Scan for the cell matching the given text and deliver its (x, y) coordinate at center. 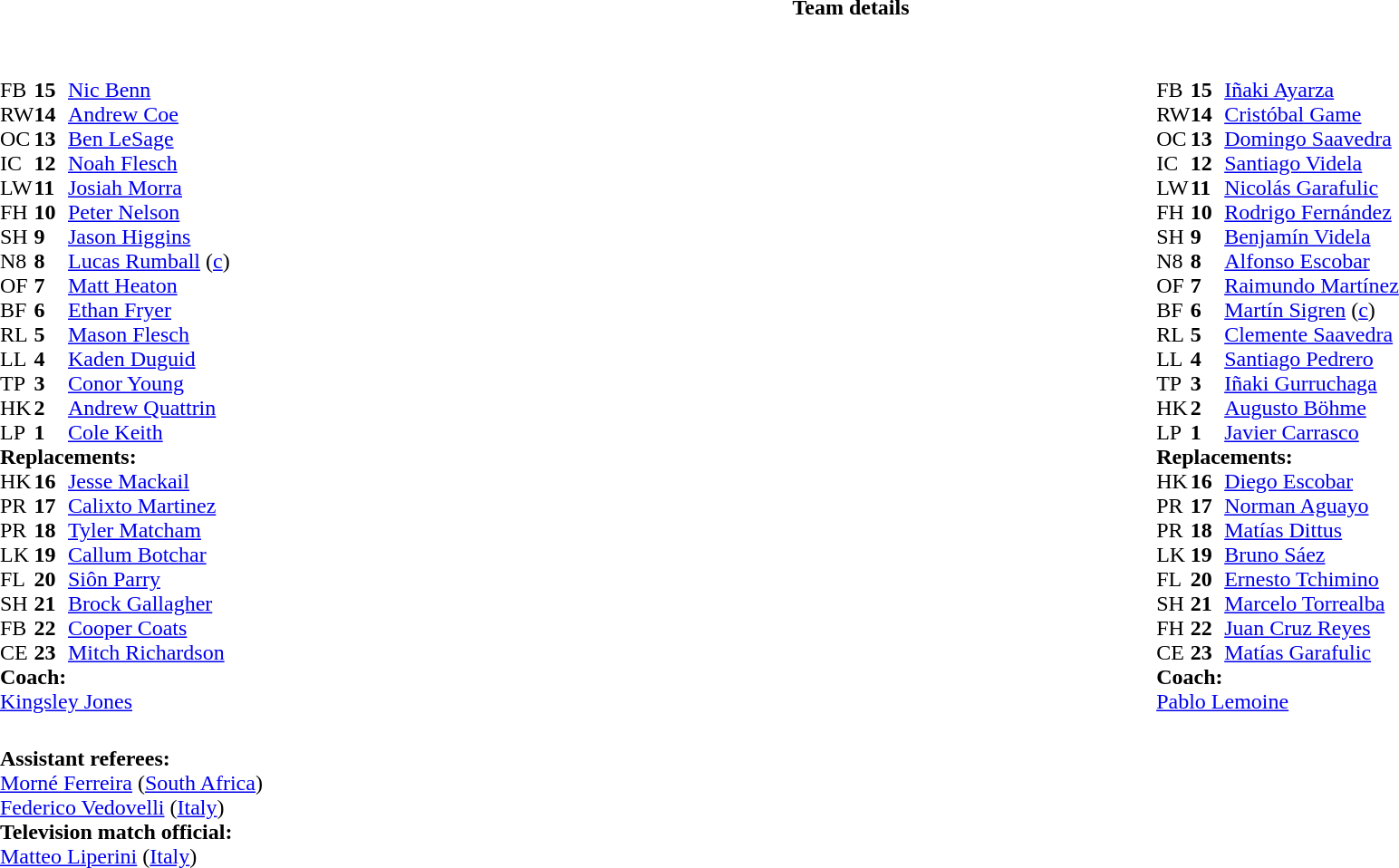
Nic Benn (149, 91)
Nicolás Garafulic (1312, 188)
Lucas Rumball (c) (149, 261)
Pablo Lemoine (1278, 701)
Conor Young (149, 384)
Martín Sigren (c) (1312, 310)
Matías Garafulic (1312, 652)
Clemente Saavedra (1312, 335)
Cooper Coats (149, 629)
Callum Botchar (149, 555)
Juan Cruz Reyes (1312, 629)
Peter Nelson (149, 212)
Jesse Mackail (149, 482)
Norman Aguayo (1312, 506)
Raimundo Martínez (1312, 286)
Ethan Fryer (149, 310)
Matías Dittus (1312, 531)
Santiago Pedrero (1312, 359)
Brock Gallagher (149, 603)
Iñaki Ayarza (1312, 91)
Domingo Saavedra (1312, 140)
Ernesto Tchimino (1312, 580)
Alfonso Escobar (1312, 261)
Kaden Duguid (149, 359)
Bruno Sáez (1312, 555)
Andrew Coe (149, 114)
Iñaki Gurruchaga (1312, 384)
Siôn Parry (149, 580)
Cristóbal Game (1312, 114)
Diego Escobar (1312, 482)
Mason Flesch (149, 335)
Marcelo Torrealba (1312, 603)
Javier Carrasco (1312, 433)
Rodrigo Fernández (1312, 212)
Jason Higgins (149, 237)
Ben LeSage (149, 140)
Benjamín Videla (1312, 237)
Augusto Böhme (1312, 408)
Tyler Matcham (149, 531)
Andrew Quattrin (149, 408)
Noah Flesch (149, 163)
Santiago Videla (1312, 163)
Mitch Richardson (149, 652)
Kingsley Jones (115, 701)
Cole Keith (149, 433)
Calixto Martinez (149, 506)
Josiah Morra (149, 188)
Matt Heaton (149, 286)
